Return the (x, y) coordinate for the center point of the cell that contains the specified text.  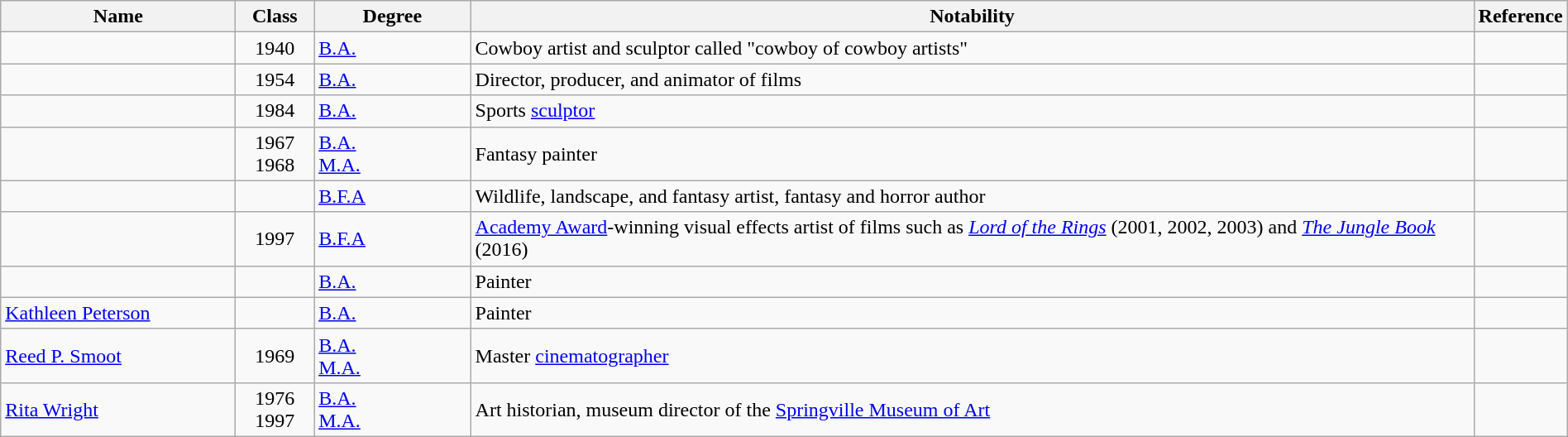
1969 (275, 356)
19671968 (275, 154)
Wildlife, landscape, and fantasy artist, fantasy and horror author (973, 196)
Kathleen Peterson (118, 313)
1954 (275, 79)
1940 (275, 48)
Art historian, museum director of the Springville Museum of Art (973, 409)
1984 (275, 111)
Sports sculptor (973, 111)
Class (275, 17)
Cowboy artist and sculptor called "cowboy of cowboy artists" (973, 48)
19761997 (275, 409)
Degree (392, 17)
Name (118, 17)
Master cinematographer (973, 356)
Reed P. Smoot (118, 356)
Director, producer, and animator of films (973, 79)
Academy Award-winning visual effects artist of films such as Lord of the Rings (2001, 2002, 2003) and The Jungle Book (2016) (973, 238)
Fantasy painter (973, 154)
Notability (973, 17)
Rita Wright (118, 409)
1997 (275, 238)
Reference (1520, 17)
